Output the [x, y] coordinate of the center of the cell containing the given text.  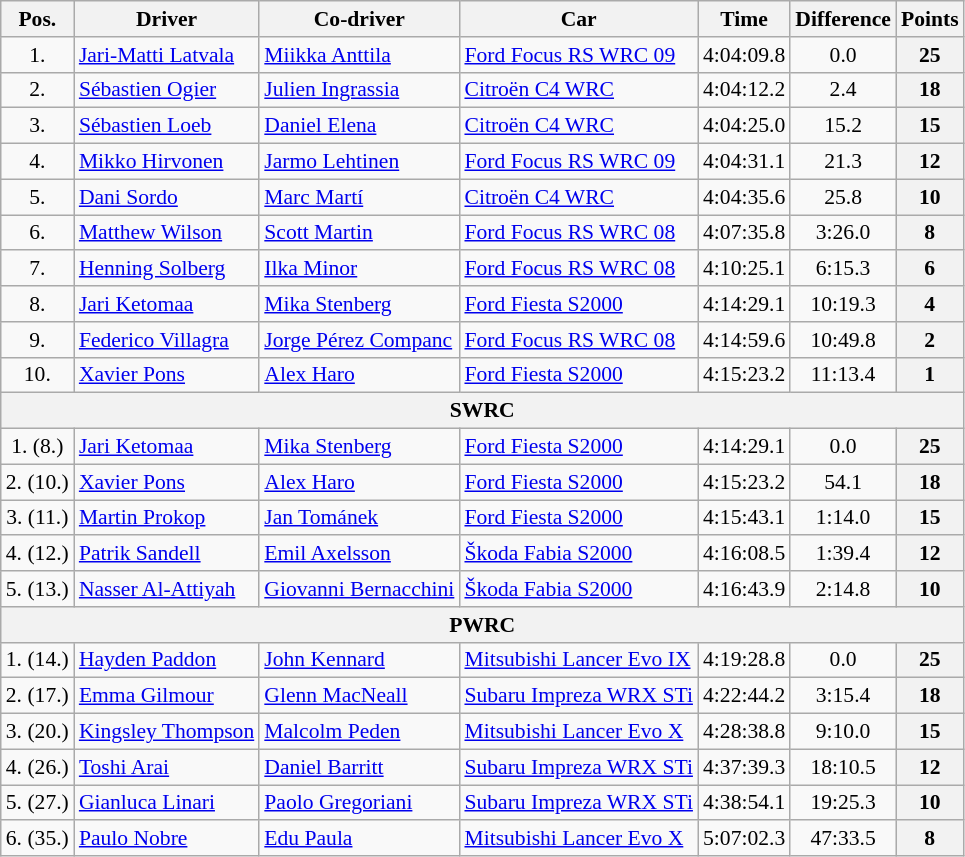
10:49.8 [843, 340]
Daniel Barritt [359, 767]
10:19.3 [843, 304]
18:10.5 [843, 767]
4. (26.) [38, 767]
4:16:43.9 [744, 589]
4. [38, 162]
Emil Axelsson [359, 554]
Malcolm Peden [359, 732]
Mitsubishi Lancer Evo IX [578, 660]
Driver [166, 19]
2. (10.) [38, 482]
John Kennard [359, 660]
3. [38, 126]
Glenn MacNeall [359, 696]
Edu Paula [359, 839]
4:10:25.1 [744, 269]
4. (12.) [38, 554]
4:28:38.8 [744, 732]
9:10.0 [843, 732]
4:37:39.3 [744, 767]
Paolo Gregoriani [359, 803]
1:39.4 [843, 554]
47:33.5 [843, 839]
5. (27.) [38, 803]
4:19:28.8 [744, 660]
2:14.8 [843, 589]
8. [38, 304]
Mikko Hirvonen [166, 162]
Jari-Matti Latvala [166, 55]
Daniel Elena [359, 126]
5. (13.) [38, 589]
5. [38, 197]
19:25.3 [843, 803]
1. [38, 55]
Jorge Pérez Companc [359, 340]
4:15:43.1 [744, 518]
Sébastien Loeb [166, 126]
1. (8.) [38, 447]
Henning Solberg [166, 269]
Difference [843, 19]
Julien Ingrassia [359, 90]
Miikka Anttila [359, 55]
1. (14.) [38, 660]
11:13.4 [843, 375]
Kingsley Thompson [166, 732]
25.8 [843, 197]
15.2 [843, 126]
6. [38, 233]
6 [930, 269]
PWRC [482, 625]
Nasser Al-Attiyah [166, 589]
21.3 [843, 162]
9. [38, 340]
3:15.4 [843, 696]
Ilka Minor [359, 269]
Hayden Paddon [166, 660]
3. (11.) [38, 518]
Gianluca Linari [166, 803]
Patrik Sandell [166, 554]
10. [38, 375]
1:14.0 [843, 518]
Jarmo Lehtinen [359, 162]
6. (35.) [38, 839]
5:07:02.3 [744, 839]
Paulo Nobre [166, 839]
Toshi Arai [166, 767]
Federico Villagra [166, 340]
Dani Sordo [166, 197]
Giovanni Bernacchini [359, 589]
Emma Gilmour [166, 696]
4:04:09.8 [744, 55]
Jan Tománek [359, 518]
Martin Prokop [166, 518]
3. (20.) [38, 732]
Time [744, 19]
Sébastien Ogier [166, 90]
3:26.0 [843, 233]
Points [930, 19]
2. [38, 90]
7. [38, 269]
4:04:25.0 [744, 126]
2. (17.) [38, 696]
4:38:54.1 [744, 803]
4:04:31.1 [744, 162]
1 [930, 375]
4 [930, 304]
SWRC [482, 411]
Car [578, 19]
4:07:35.8 [744, 233]
4:14:59.6 [744, 340]
Co-driver [359, 19]
Marc Martí [359, 197]
4:04:35.6 [744, 197]
4:04:12.2 [744, 90]
2.4 [843, 90]
6:15.3 [843, 269]
4:22:44.2 [744, 696]
54.1 [843, 482]
Pos. [38, 19]
2 [930, 340]
4:16:08.5 [744, 554]
Scott Martin [359, 233]
Matthew Wilson [166, 233]
